Detect which cell encompasses the target text, then output its [X, Y] center coordinate. 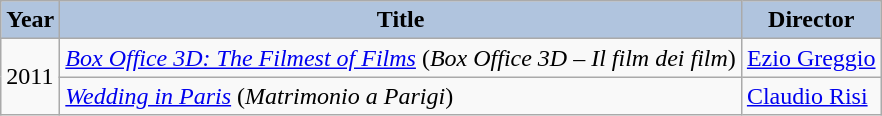
Title [401, 20]
Box Office 3D: The Filmest of Films (Box Office 3D – Il film dei film) [401, 58]
Ezio Greggio [811, 58]
Claudio Risi [811, 96]
Director [811, 20]
2011 [30, 77]
Wedding in Paris (Matrimonio a Parigi) [401, 96]
Year [30, 20]
